Detect which cell encompasses the target text, then output its (X, Y) center coordinate. 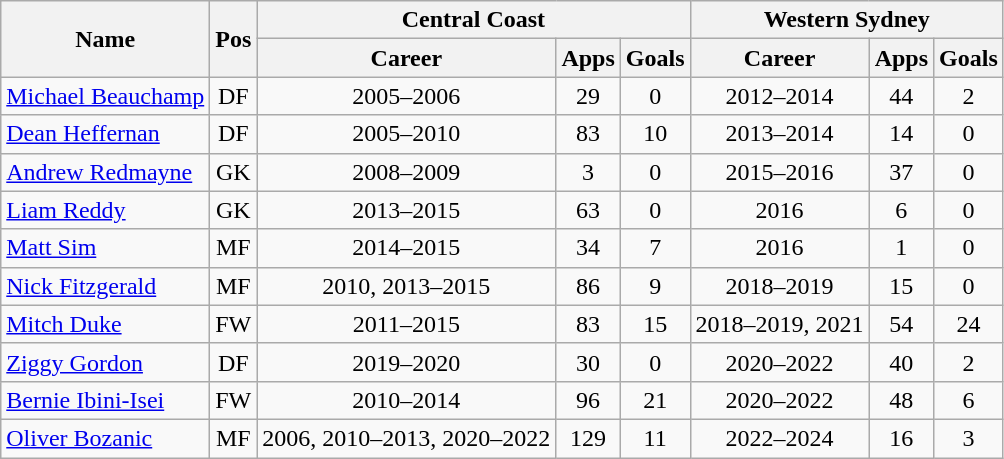
34 (588, 248)
2018–2019, 2021 (780, 324)
Dean Heffernan (106, 134)
Nick Fitzgerald (106, 286)
Liam Reddy (106, 210)
2008–2009 (406, 172)
1 (901, 248)
2010–2014 (406, 400)
Bernie Ibini-Isei (106, 400)
63 (588, 210)
2011–2015 (406, 324)
2012–2014 (780, 96)
21 (655, 400)
24 (969, 324)
2019–2020 (406, 362)
37 (901, 172)
Western Sydney (846, 20)
2005–2010 (406, 134)
16 (901, 438)
29 (588, 96)
7 (655, 248)
Mitch Duke (106, 324)
44 (901, 96)
Michael Beauchamp (106, 96)
2018–2019 (780, 286)
2013–2015 (406, 210)
2005–2006 (406, 96)
Pos (234, 39)
54 (901, 324)
2010, 2013–2015 (406, 286)
11 (655, 438)
9 (655, 286)
40 (901, 362)
48 (901, 400)
Name (106, 39)
14 (901, 134)
2006, 2010–2013, 2020–2022 (406, 438)
Central Coast (474, 20)
10 (655, 134)
2022–2024 (780, 438)
30 (588, 362)
2014–2015 (406, 248)
2013–2014 (780, 134)
Oliver Bozanic (106, 438)
96 (588, 400)
Ziggy Gordon (106, 362)
86 (588, 286)
129 (588, 438)
Matt Sim (106, 248)
Andrew Redmayne (106, 172)
2015–2016 (780, 172)
